Output the [X, Y] coordinate of the center of the cell containing the given text.  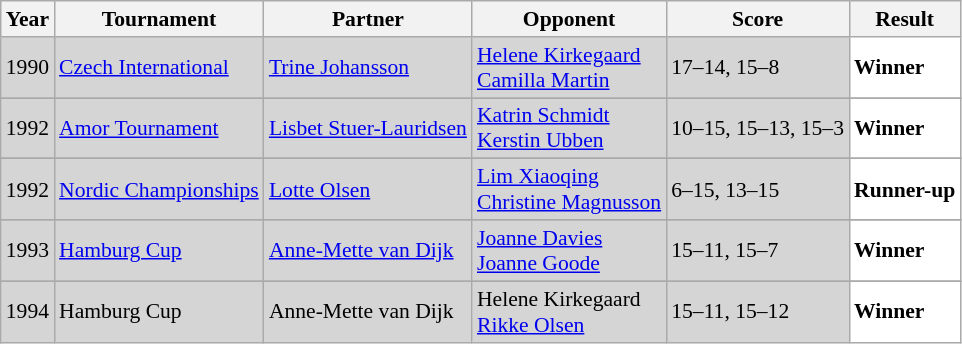
Partner [368, 19]
Runner-up [904, 190]
1994 [28, 312]
Score [758, 19]
10–15, 15–13, 15–3 [758, 128]
Opponent [569, 19]
Tournament [159, 19]
Amor Tournament [159, 128]
Year [28, 19]
1993 [28, 250]
17–14, 15–8 [758, 68]
Result [904, 19]
Helene Kirkegaard Camilla Martin [569, 68]
Lim Xiaoqing Christine Magnusson [569, 190]
1990 [28, 68]
Nordic Championships [159, 190]
Katrin Schmidt Kerstin Ubben [569, 128]
15–11, 15–7 [758, 250]
Czech International [159, 68]
15–11, 15–12 [758, 312]
Lotte Olsen [368, 190]
6–15, 13–15 [758, 190]
Trine Johansson [368, 68]
Helene Kirkegaard Rikke Olsen [569, 312]
Joanne Davies Joanne Goode [569, 250]
Lisbet Stuer-Lauridsen [368, 128]
